Identify which cell holds the provided text, then report its [X, Y] central coordinate. 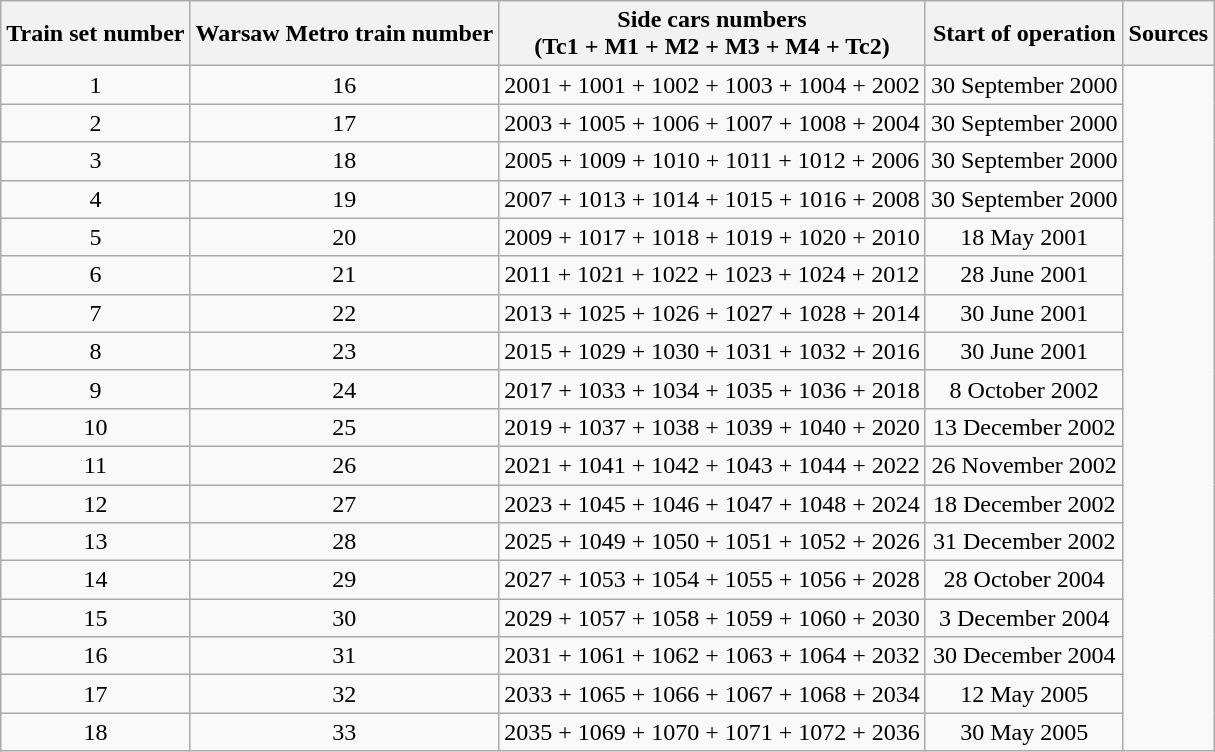
18 May 2001 [1024, 237]
30 [344, 618]
4 [96, 199]
19 [344, 199]
29 [344, 580]
28 June 2001 [1024, 275]
2005 + 1009 + 1010 + 1011 + 1012 + 2006 [712, 161]
32 [344, 694]
Start of operation [1024, 34]
25 [344, 427]
24 [344, 389]
12 May 2005 [1024, 694]
10 [96, 427]
28 [344, 542]
2017 + 1033 + 1034 + 1035 + 1036 + 2018 [712, 389]
12 [96, 503]
15 [96, 618]
Sources [1168, 34]
2031 + 1061 + 1062 + 1063 + 1064 + 2032 [712, 656]
2033 + 1065 + 1066 + 1067 + 1068 + 2034 [712, 694]
23 [344, 351]
31 December 2002 [1024, 542]
11 [96, 465]
18 December 2002 [1024, 503]
2 [96, 123]
2009 + 1017 + 1018 + 1019 + 1020 + 2010 [712, 237]
2001 + 1001 + 1002 + 1003 + 1004 + 2002 [712, 85]
Side cars numbers(Tc1 + M1 + M2 + M3 + M4 + Tc2) [712, 34]
2023 + 1045 + 1046 + 1047 + 1048 + 2024 [712, 503]
14 [96, 580]
Train set number [96, 34]
2035 + 1069 + 1070 + 1071 + 1072 + 2036 [712, 732]
31 [344, 656]
21 [344, 275]
5 [96, 237]
2025 + 1049 + 1050 + 1051 + 1052 + 2026 [712, 542]
3 [96, 161]
33 [344, 732]
2003 + 1005 + 1006 + 1007 + 1008 + 2004 [712, 123]
20 [344, 237]
2027 + 1053 + 1054 + 1055 + 1056 + 2028 [712, 580]
28 October 2004 [1024, 580]
2011 + 1021 + 1022 + 1023 + 1024 + 2012 [712, 275]
Warsaw Metro train number [344, 34]
2015 + 1029 + 1030 + 1031 + 1032 + 2016 [712, 351]
13 December 2002 [1024, 427]
6 [96, 275]
26 [344, 465]
22 [344, 313]
2007 + 1013 + 1014 + 1015 + 1016 + 2008 [712, 199]
2029 + 1057 + 1058 + 1059 + 1060 + 2030 [712, 618]
2019 + 1037 + 1038 + 1039 + 1040 + 2020 [712, 427]
13 [96, 542]
9 [96, 389]
26 November 2002 [1024, 465]
1 [96, 85]
3 December 2004 [1024, 618]
8 October 2002 [1024, 389]
30 May 2005 [1024, 732]
2021 + 1041 + 1042 + 1043 + 1044 + 2022 [712, 465]
30 December 2004 [1024, 656]
8 [96, 351]
27 [344, 503]
7 [96, 313]
2013 + 1025 + 1026 + 1027 + 1028 + 2014 [712, 313]
